From the cell containing the given text, extract its center point as (x, y) coordinate. 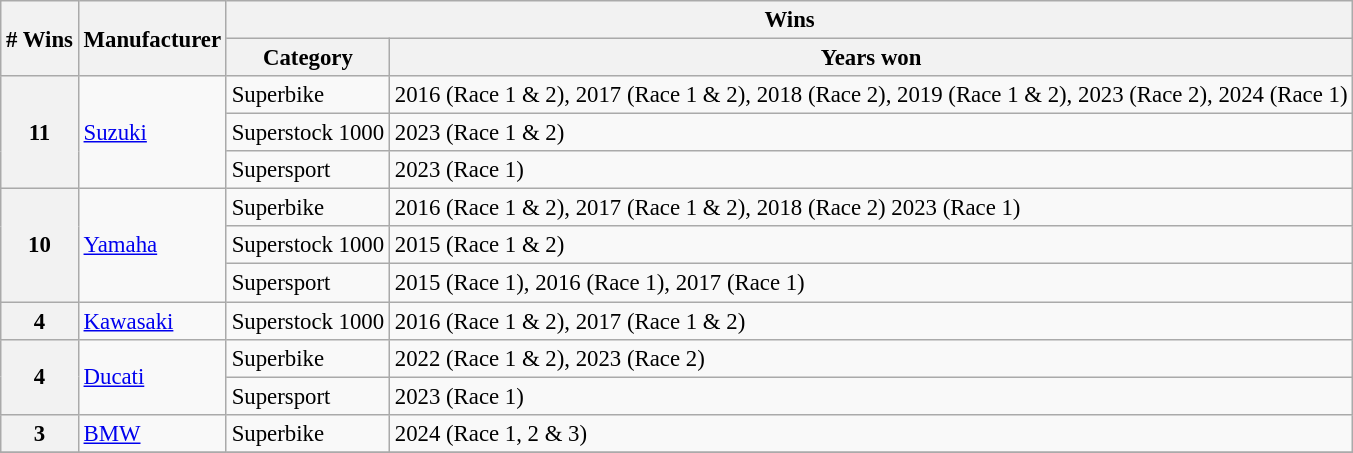
2016 (Race 1 & 2), 2017 (Race 1 & 2) (870, 321)
11 (40, 132)
2022 (Race 1 & 2), 2023 (Race 2) (870, 358)
Kawasaki (152, 321)
3 (40, 433)
2023 (Race 1 & 2) (870, 133)
Category (308, 58)
Suzuki (152, 132)
Years won (870, 58)
2015 (Race 1 & 2) (870, 245)
2016 (Race 1 & 2), 2017 (Race 1 & 2), 2018 (Race 2) 2023 (Race 1) (870, 208)
2024 (Race 1, 2 & 3) (870, 433)
Manufacturer (152, 38)
BMW (152, 433)
2016 (Race 1 & 2), 2017 (Race 1 & 2), 2018 (Race 2), 2019 (Race 1 & 2), 2023 (Race 2), 2024 (Race 1) (870, 95)
10 (40, 246)
Yamaha (152, 246)
2015 (Race 1), 2016 (Race 1), 2017 (Race 1) (870, 283)
Wins (789, 20)
# Wins (40, 38)
Ducati (152, 376)
